Scan for the cell matching the given text and deliver its (X, Y) coordinate at center. 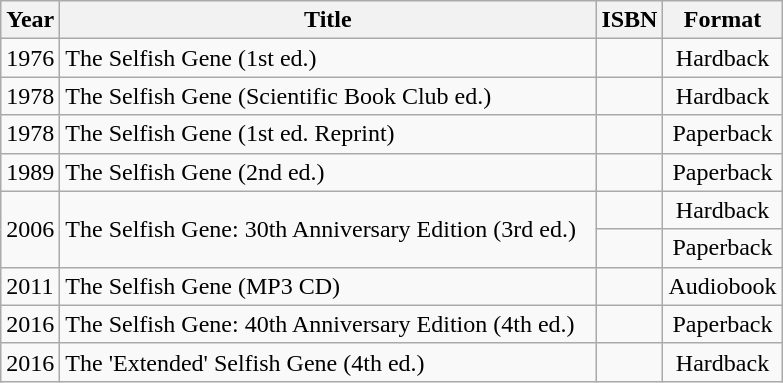
1976 (30, 58)
The Selfish Gene (Scientific Book Club ed.) (328, 96)
Audiobook (722, 286)
The Selfish Gene (MP3 CD) (328, 286)
2011 (30, 286)
Year (30, 20)
Title (328, 20)
1989 (30, 172)
The Selfish Gene (1st ed.) (328, 58)
The Selfish Gene: 30th Anniversary Edition (3rd ed.) (328, 229)
The Selfish Gene: 40th Anniversary Edition (4th ed.) (328, 324)
The Selfish Gene (1st ed. Reprint) (328, 134)
Format (722, 20)
The 'Extended' Selfish Gene (4th ed.) (328, 362)
2006 (30, 229)
ISBN (630, 20)
The Selfish Gene (2nd ed.) (328, 172)
